Return the [x, y] coordinate for the center point of the cell that contains the specified text.  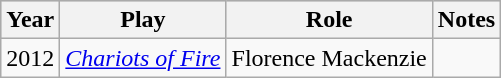
Play [143, 20]
Year [30, 20]
2012 [30, 58]
Role [329, 20]
Notes [466, 20]
Chariots of Fire [143, 58]
Florence Mackenzie [329, 58]
